Find where the given text appears and provide that cell's center as [X, Y] coordinate. 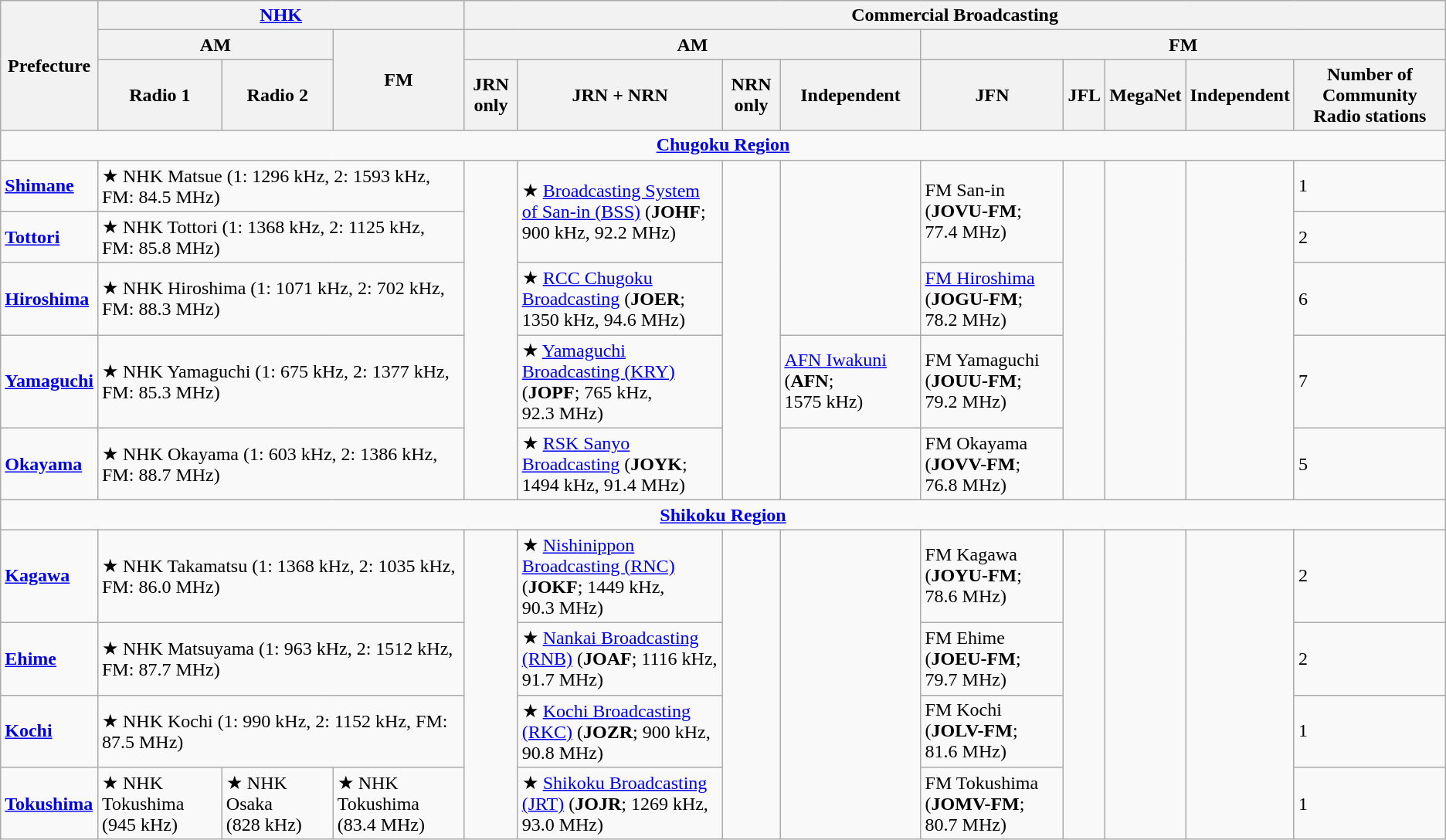
★ NHK Kochi (1: 990 kHz, 2: 1152 kHz, FM: 87.5 MHz) [280, 731]
★ NHK Matsuyama (1: 963 kHz, 2: 1512 kHz, FM: 87.7 MHz) [280, 659]
★ RSK Sanyo Broadcasting (JOYK; 1494 kHz, 91.4 MHz) [619, 464]
JRN + NRN [619, 95]
7 [1370, 381]
JFN [992, 95]
★ Nankai Broadcasting (RNB) (JOAF; 1116 kHz, 91.7 MHz) [619, 659]
Number of Community Radio stations [1370, 95]
FM Okayama (JOVV-FM; 76.8 MHz) [992, 464]
★ NHK Yamaguchi (1: 675 kHz, 2: 1377 kHz, FM: 85.3 MHz) [280, 381]
JFL [1084, 95]
★ Shikoku Broadcasting (JRT) (JOJR; 1269 kHz, 93.0 MHz) [619, 804]
MegaNet [1146, 95]
Okayama [49, 464]
Kochi [49, 731]
Shikoku Region [723, 515]
JRN only [491, 95]
★ Kochi Broadcasting (RKC) (JOZR; 900 kHz, 90.8 MHz) [619, 731]
Ehime [49, 659]
★ RCC Chugoku Broadcasting (JOER; 1350 kHz, 94.6 MHz) [619, 299]
Radio 1 [159, 95]
NHK [280, 15]
Commercial Broadcasting [955, 15]
★ NHK Okayama (1: 603 kHz, 2: 1386 kHz, FM: 88.7 MHz) [280, 464]
AFN Iwakuni (AFN; 1575 kHz) [850, 381]
★ NHK Matsue (1: 1296 kHz, 2: 1593 kHz, FM: 84.5 MHz) [280, 185]
★ NHK Tokushima (83.4 MHz) [399, 804]
6 [1370, 299]
Kagawa [49, 576]
Chugoku Region [723, 145]
Tokushima [49, 804]
FM Tokushima (JOMV-FM; 80.7 MHz) [992, 804]
★ NHK Hiroshima (1: 1071 kHz, 2: 702 kHz, FM: 88.3 MHz) [280, 299]
★ NHK Takamatsu (1: 1368 kHz, 2: 1035 kHz, FM: 86.0 MHz) [280, 576]
★ NHK Tottori (1: 1368 kHz, 2: 1125 kHz, FM: 85.8 MHz) [280, 238]
★ NHK Tokushima (945 kHz) [159, 804]
★ Nishinippon Broadcasting (RNC) (JOKF; 1449 kHz, 90.3 MHz) [619, 576]
FM Ehime (JOEU-FM; 79.7 MHz) [992, 659]
Hiroshima [49, 299]
Tottori [49, 238]
FM Kagawa (JOYU-FM; 78.6 MHz) [992, 576]
FM Hiroshima (JOGU-FM; 78.2 MHz) [992, 299]
★ Yamaguchi Broadcasting (KRY) (JOPF; 765 kHz, 92.3 MHz) [619, 381]
★ Broadcasting System of San-in (BSS) (JOHF; 900 kHz, 92.2 MHz) [619, 212]
FM Yamaguchi (JOUU-FM; 79.2 MHz) [992, 381]
FM Kochi (JOLV-FM; 81.6 MHz) [992, 731]
Radio 2 [277, 95]
★ NHK Osaka (828 kHz) [277, 804]
5 [1370, 464]
Prefecture [49, 66]
Yamaguchi [49, 381]
Shimane [49, 185]
FM San-in(JOVU-FM; 77.4 MHz) [992, 212]
NRN only [751, 95]
